Output the [x, y] coordinate of the center of the cell containing the given text.  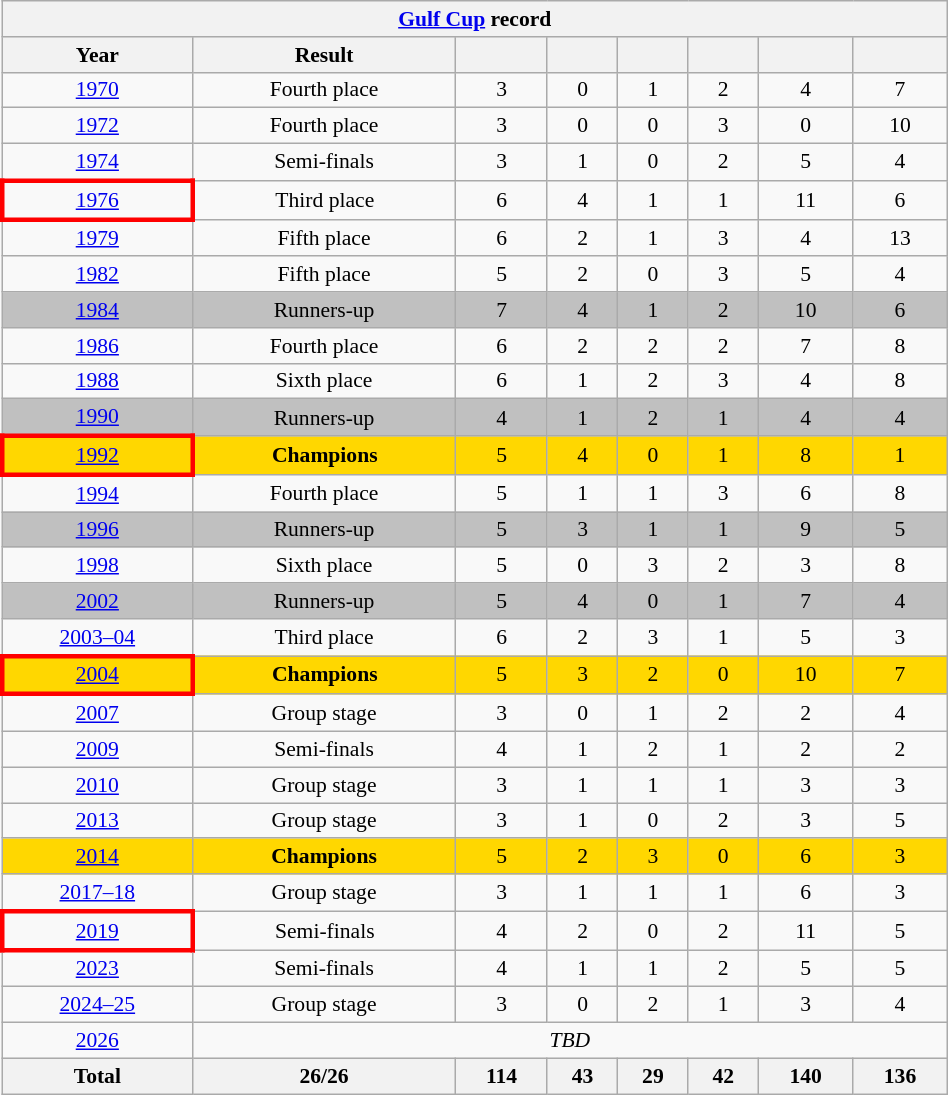
Total [97, 1076]
2003–04 [97, 638]
2010 [97, 785]
1976 [97, 200]
Year [97, 55]
1979 [97, 238]
26/26 [324, 1076]
2023 [97, 968]
1990 [97, 418]
43 [582, 1076]
2013 [97, 821]
Gulf Cup record [474, 19]
1996 [97, 530]
9 [805, 530]
TBD [570, 1041]
1972 [97, 126]
13 [900, 238]
1970 [97, 90]
2026 [97, 1041]
2002 [97, 601]
1988 [97, 381]
42 [723, 1076]
114 [502, 1076]
1982 [97, 275]
2024–25 [97, 1005]
2009 [97, 750]
136 [900, 1076]
2014 [97, 857]
1998 [97, 566]
2017–18 [97, 892]
1986 [97, 346]
2007 [97, 714]
1974 [97, 162]
1984 [97, 310]
2004 [97, 676]
1992 [97, 456]
Result [324, 55]
29 [653, 1076]
1994 [97, 494]
2019 [97, 930]
140 [805, 1076]
